Output the (X, Y) coordinate of the center of the cell containing the given text.  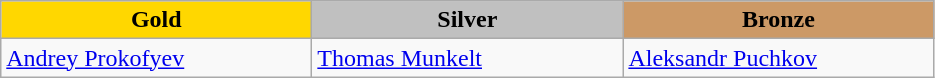
Silver (468, 20)
Aleksandr Puchkov (778, 58)
Andrey Prokofyev (156, 58)
Thomas Munkelt (468, 58)
Bronze (778, 20)
Gold (156, 20)
